Detect which cell encompasses the target text, then output its (x, y) center coordinate. 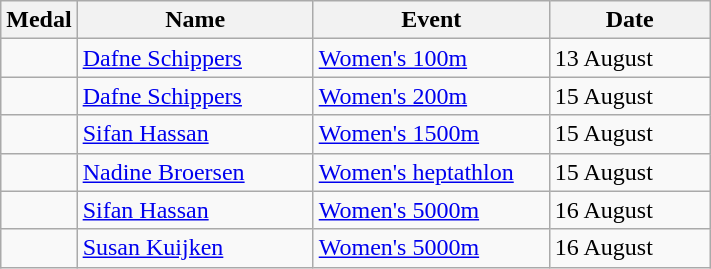
Date (630, 20)
Women's 200m (431, 96)
Event (431, 20)
Women's 100m (431, 58)
Women's 1500m (431, 134)
Women's heptathlon (431, 172)
Nadine Broersen (195, 172)
Susan Kuijken (195, 248)
Medal (39, 20)
13 August (630, 58)
Name (195, 20)
